Search for the cell housing the specified text and yield its [X, Y] center coordinate. 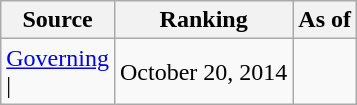
As of [325, 20]
Source [58, 20]
October 20, 2014 [203, 72]
Governing| [58, 72]
Ranking [203, 20]
